Locate the cell with the specified text and output its [x, y] center coordinate. 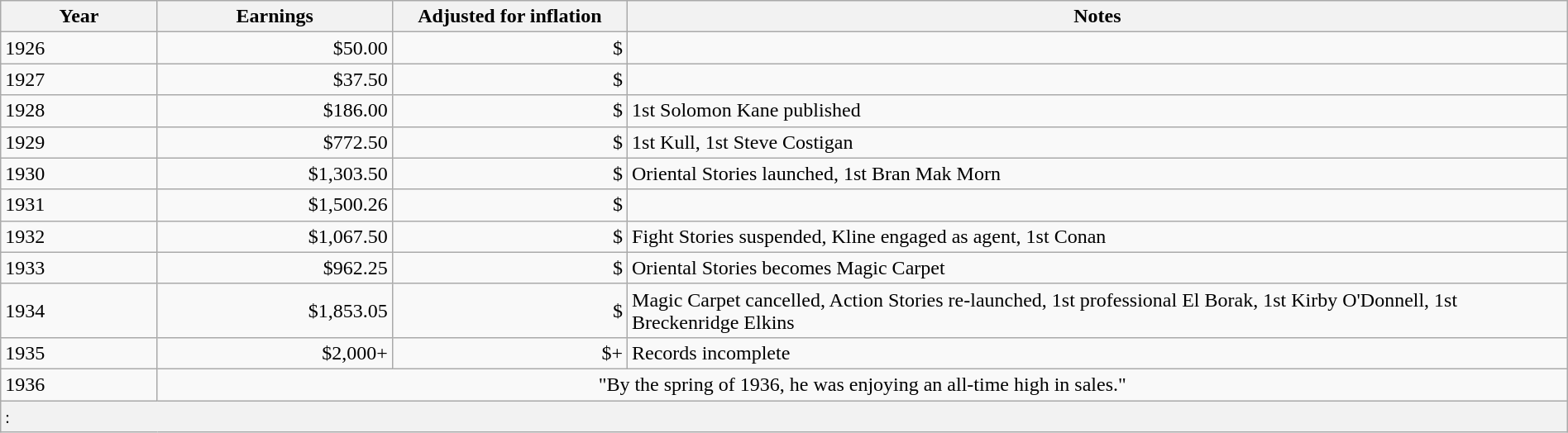
1935 [79, 353]
1929 [79, 142]
$50.00 [275, 48]
Records incomplete [1098, 353]
1st Solomon Kane published [1098, 111]
1932 [79, 236]
Earnings [275, 17]
$1,500.26 [275, 205]
1930 [79, 174]
1933 [79, 268]
1926 [79, 48]
Oriental Stories becomes Magic Carpet [1098, 268]
$962.25 [275, 268]
1936 [79, 384]
1928 [79, 111]
$1,067.50 [275, 236]
1931 [79, 205]
$+ [509, 353]
$186.00 [275, 111]
Year [79, 17]
$37.50 [275, 79]
1927 [79, 79]
$1,303.50 [275, 174]
Notes [1098, 17]
: [784, 416]
Adjusted for inflation [509, 17]
1st Kull, 1st Steve Costigan [1098, 142]
$1,853.05 [275, 311]
$772.50 [275, 142]
"By the spring of 1936, he was enjoying an all-time high in sales." [862, 384]
1934 [79, 311]
Fight Stories suspended, Kline engaged as agent, 1st Conan [1098, 236]
Oriental Stories launched, 1st Bran Mak Morn [1098, 174]
$2,000+ [275, 353]
Magic Carpet cancelled, Action Stories re-launched, 1st professional El Borak, 1st Kirby O'Donnell, 1st Breckenridge Elkins [1098, 311]
